From the cell containing the given text, extract its center point as (X, Y) coordinate. 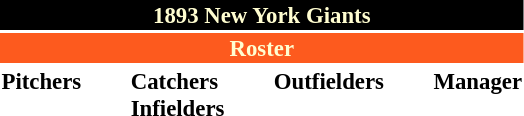
Roster (262, 48)
1893 New York Giants (262, 15)
